For the text-containing cell, return its midpoint in (x, y) coordinate format. 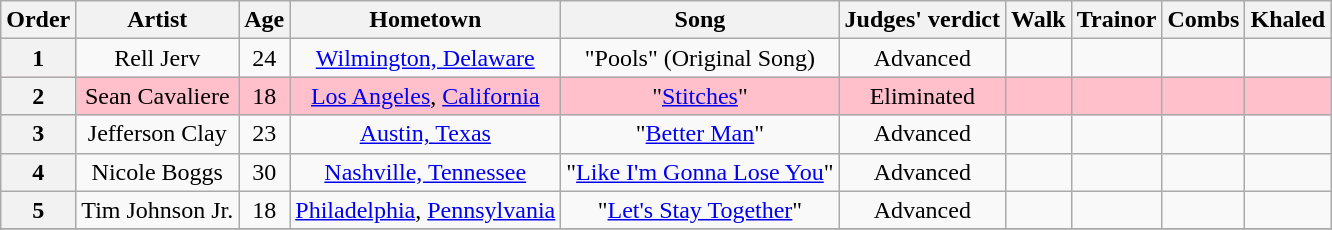
Philadelphia, Pennsylvania (426, 210)
Nicole Boggs (158, 172)
Eliminated (922, 96)
Judges' verdict (922, 20)
Rell Jerv (158, 58)
Tim Johnson Jr. (158, 210)
30 (264, 172)
"Better Man" (700, 134)
Hometown (426, 20)
Austin, Texas (426, 134)
Artist (158, 20)
Sean Cavaliere (158, 96)
Combs (1204, 20)
"Like I'm Gonna Lose You" (700, 172)
Trainor (1116, 20)
2 (38, 96)
"Let's Stay Together" (700, 210)
Age (264, 20)
"Pools" (Original Song) (700, 58)
Song (700, 20)
Jefferson Clay (158, 134)
5 (38, 210)
"Stitches" (700, 96)
24 (264, 58)
23 (264, 134)
4 (38, 172)
Wilmington, Delaware (426, 58)
Walk (1038, 20)
Nashville, Tennessee (426, 172)
3 (38, 134)
Order (38, 20)
1 (38, 58)
Los Angeles, California (426, 96)
Khaled (1288, 20)
